Identify which cell holds the provided text, then report its (X, Y) central coordinate. 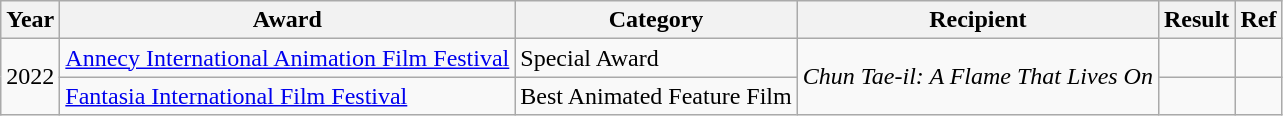
Ref (1258, 20)
Year (30, 20)
Annecy International Animation Film Festival (288, 58)
Category (656, 20)
Best Animated Feature Film (656, 96)
Recipient (978, 20)
2022 (30, 77)
Award (288, 20)
Result (1196, 20)
Fantasia International Film Festival (288, 96)
Special Award (656, 58)
Chun Tae-il: A Flame That Lives On (978, 77)
